Search for the cell housing the specified text and yield its [X, Y] center coordinate. 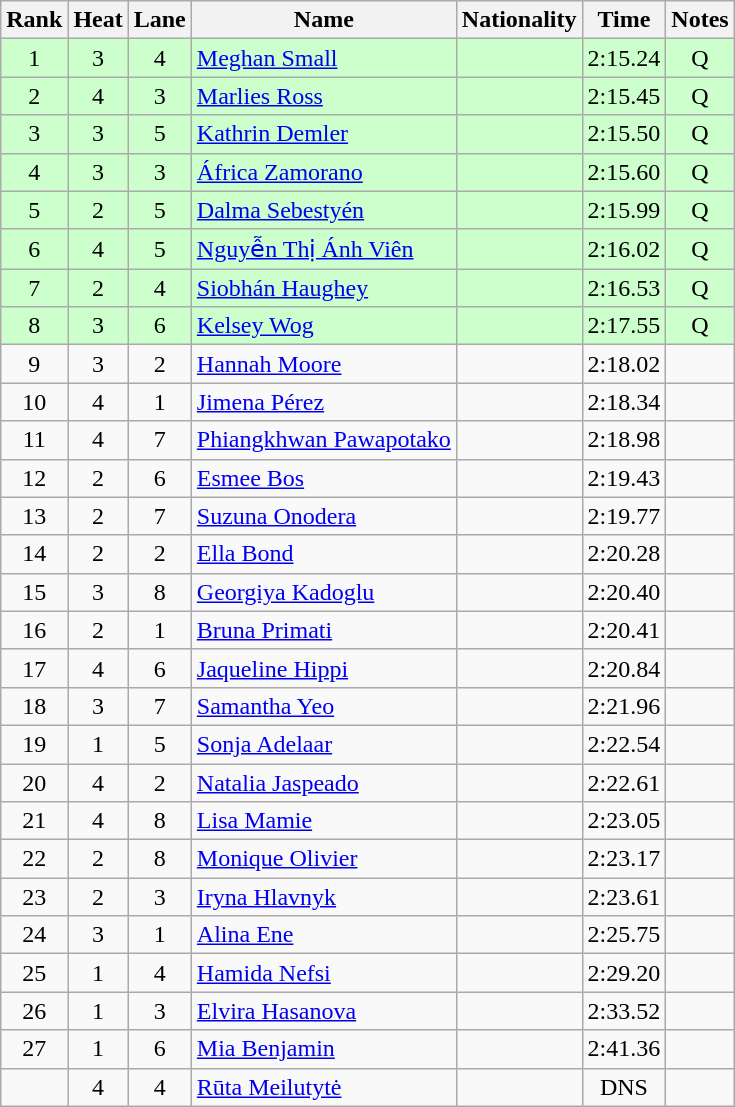
2:25.75 [624, 935]
Dalma Sebestyén [324, 210]
13 [34, 516]
2:22.54 [624, 744]
2:29.20 [624, 973]
27 [34, 1049]
2:22.61 [624, 783]
2:20.84 [624, 668]
17 [34, 668]
2:15.50 [624, 134]
2:18.98 [624, 440]
19 [34, 744]
Iryna Hlavnyk [324, 897]
2:15.60 [624, 172]
Kelsey Wog [324, 326]
2:23.05 [624, 821]
Siobhán Haughey [324, 288]
24 [34, 935]
2:15.45 [624, 96]
Heat [98, 20]
2:21.96 [624, 706]
Time [624, 20]
Kathrin Demler [324, 134]
Name [324, 20]
14 [34, 554]
Nationality [519, 20]
23 [34, 897]
Bruna Primati [324, 630]
2:23.17 [624, 859]
Mia Benjamin [324, 1049]
12 [34, 478]
Monique Olivier [324, 859]
26 [34, 1011]
Samantha Yeo [324, 706]
2:16.02 [624, 249]
2:17.55 [624, 326]
Lane [160, 20]
10 [34, 402]
DNS [624, 1087]
2:16.53 [624, 288]
2:19.77 [624, 516]
Phiangkhwan Pawapotako [324, 440]
Meghan Small [324, 58]
Marlies Ross [324, 96]
Sonja Adelaar [324, 744]
Jaqueline Hippi [324, 668]
Esmee Bos [324, 478]
25 [34, 973]
16 [34, 630]
18 [34, 706]
África Zamorano [324, 172]
Nguyễn Thị Ánh Viên [324, 249]
2:18.02 [624, 364]
2:15.24 [624, 58]
2:20.28 [624, 554]
Rank [34, 20]
Suzuna Onodera [324, 516]
15 [34, 592]
Hannah Moore [324, 364]
9 [34, 364]
Notes [700, 20]
2:41.36 [624, 1049]
2:15.99 [624, 210]
21 [34, 821]
20 [34, 783]
Elvira Hasanova [324, 1011]
2:20.41 [624, 630]
Jimena Pérez [324, 402]
2:19.43 [624, 478]
Georgiya Kadoglu [324, 592]
Hamida Nefsi [324, 973]
2:18.34 [624, 402]
2:20.40 [624, 592]
Rūta Meilutytė [324, 1087]
Alina Ene [324, 935]
2:33.52 [624, 1011]
Natalia Jaspeado [324, 783]
Ella Bond [324, 554]
2:23.61 [624, 897]
Lisa Mamie [324, 821]
11 [34, 440]
22 [34, 859]
